Return the (X, Y) coordinate for the center point of the cell that contains the specified text.  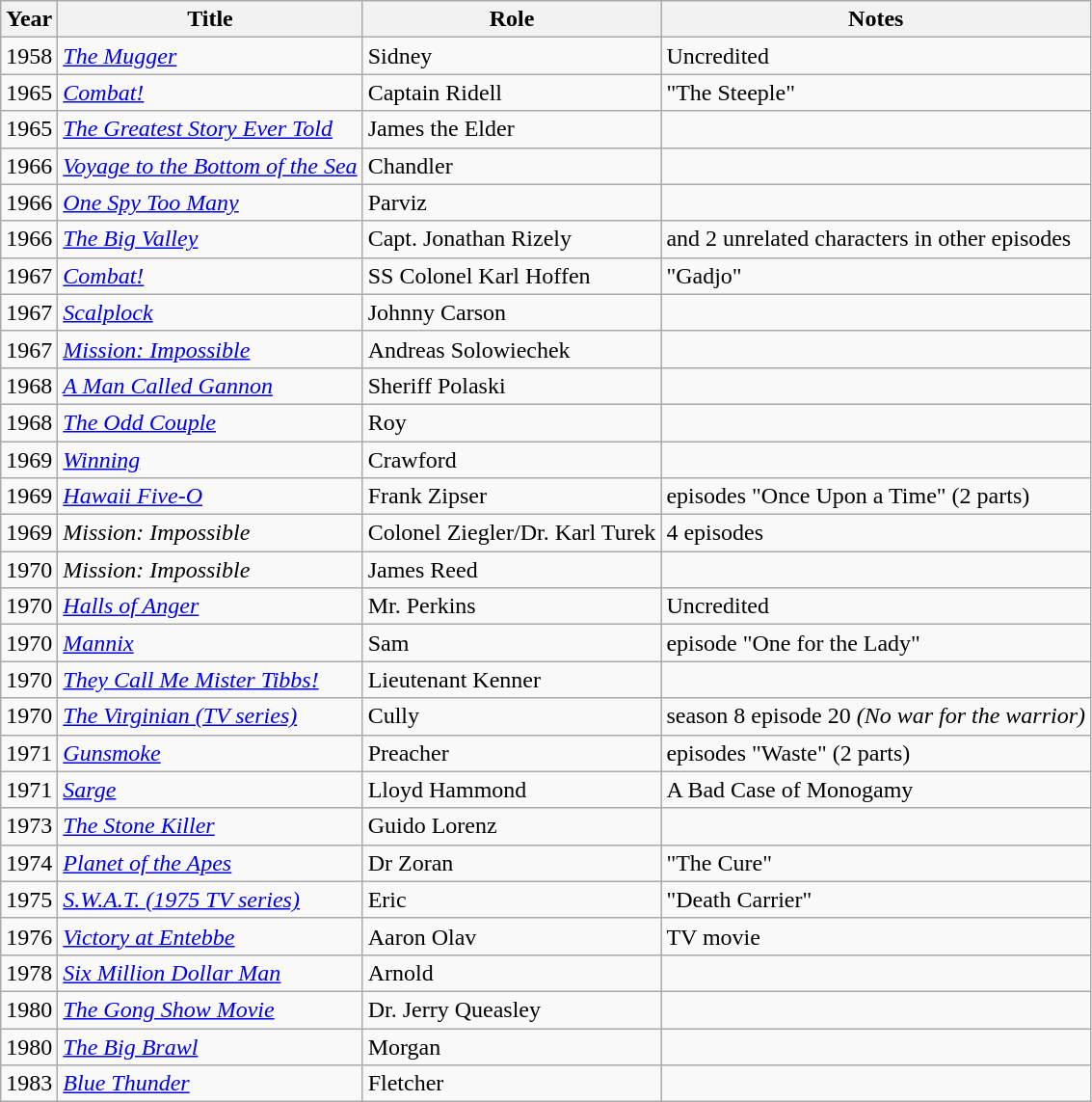
"Gadjo" (876, 276)
Winning (210, 460)
season 8 episode 20 (No war for the warrior) (876, 716)
Sam (512, 643)
Lieutenant Kenner (512, 680)
Andreas Solowiechek (512, 349)
1958 (29, 56)
A Man Called Gannon (210, 386)
The Virginian (TV series) (210, 716)
episodes "Waste" (2 parts) (876, 753)
"The Cure" (876, 863)
and 2 unrelated characters in other episodes (876, 239)
Dr. Jerry Queasley (512, 1009)
Crawford (512, 460)
Lloyd Hammond (512, 790)
Eric (512, 900)
"Death Carrier" (876, 900)
Voyage to the Bottom of the Sea (210, 166)
A Bad Case of Monogamy (876, 790)
Parviz (512, 202)
TV movie (876, 936)
The Big Brawl (210, 1046)
Colonel Ziegler/Dr. Karl Turek (512, 533)
Blue Thunder (210, 1084)
Mr. Perkins (512, 606)
Captain Ridell (512, 93)
Preacher (512, 753)
Capt. Jonathan Rizely (512, 239)
1974 (29, 863)
They Call Me Mister Tibbs! (210, 680)
1976 (29, 936)
1978 (29, 973)
The Odd Couple (210, 422)
Year (29, 19)
"The Steeple" (876, 93)
Roy (512, 422)
Planet of the Apes (210, 863)
Halls of Anger (210, 606)
The Big Valley (210, 239)
Frank Zipser (512, 497)
The Greatest Story Ever Told (210, 129)
The Stone Killer (210, 826)
Sheriff Polaski (512, 386)
1973 (29, 826)
episode "One for the Lady" (876, 643)
Mannix (210, 643)
Johnny Carson (512, 312)
Notes (876, 19)
James Reed (512, 570)
Sarge (210, 790)
Six Million Dollar Man (210, 973)
4 episodes (876, 533)
The Mugger (210, 56)
Gunsmoke (210, 753)
Hawaii Five-O (210, 497)
Fletcher (512, 1084)
1975 (29, 900)
Sidney (512, 56)
Chandler (512, 166)
SS Colonel Karl Hoffen (512, 276)
S.W.A.T. (1975 TV series) (210, 900)
Morgan (512, 1046)
Scalplock (210, 312)
1983 (29, 1084)
Guido Lorenz (512, 826)
One Spy Too Many (210, 202)
Aaron Olav (512, 936)
Title (210, 19)
Arnold (512, 973)
James the Elder (512, 129)
Dr Zoran (512, 863)
Cully (512, 716)
episodes "Once Upon a Time" (2 parts) (876, 497)
Victory at Entebbe (210, 936)
The Gong Show Movie (210, 1009)
Role (512, 19)
